Capture the cell that displays the provided text and extract its (X, Y) central coordinate. 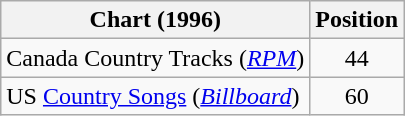
Chart (1996) (156, 20)
US Country Songs (Billboard) (156, 96)
60 (357, 96)
Position (357, 20)
Canada Country Tracks (RPM) (156, 58)
44 (357, 58)
